Find where the given text appears and provide that cell's center as (x, y) coordinate. 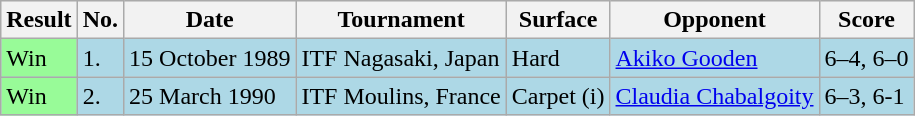
Opponent (714, 20)
1. (100, 58)
No. (100, 20)
2. (100, 96)
Date (210, 20)
Hard (558, 58)
6–3, 6-1 (866, 96)
Result (39, 20)
Claudia Chabalgoity (714, 96)
Surface (558, 20)
25 March 1990 (210, 96)
6–4, 6–0 (866, 58)
Score (866, 20)
ITF Moulins, France (401, 96)
Tournament (401, 20)
Carpet (i) (558, 96)
ITF Nagasaki, Japan (401, 58)
15 October 1989 (210, 58)
Akiko Gooden (714, 58)
